Detect which cell encompasses the target text, then output its [x, y] center coordinate. 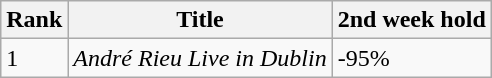
Rank [34, 20]
André Rieu Live in Dublin [200, 58]
-95% [412, 58]
1 [34, 58]
Title [200, 20]
2nd week hold [412, 20]
